Return (X, Y) of the center of cell containing provided text 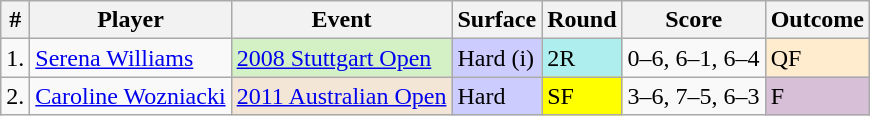
Hard (i) (497, 58)
1. (16, 58)
2011 Australian Open (342, 96)
Caroline Wozniacki (130, 96)
2008 Stuttgart Open (342, 58)
0–6, 6–1, 6–4 (694, 58)
Score (694, 20)
SF (582, 96)
Serena Williams (130, 58)
3–6, 7–5, 6–3 (694, 96)
2. (16, 96)
Outcome (817, 20)
F (817, 96)
Round (582, 20)
# (16, 20)
Hard (497, 96)
Player (130, 20)
Event (342, 20)
Surface (497, 20)
QF (817, 58)
2R (582, 58)
